Capture the cell that displays the provided text and extract its (x, y) central coordinate. 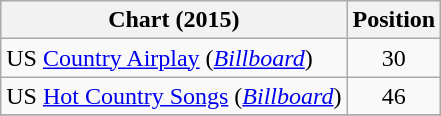
Position (394, 20)
US Hot Country Songs (Billboard) (174, 96)
30 (394, 58)
46 (394, 96)
Chart (2015) (174, 20)
US Country Airplay (Billboard) (174, 58)
